Scan for the cell matching the given text and deliver its (x, y) coordinate at center. 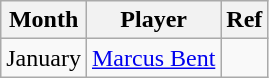
Month (44, 20)
Marcus Bent (153, 58)
Player (153, 20)
Ref (244, 20)
January (44, 58)
